Detect which cell encompasses the target text, then output its (x, y) center coordinate. 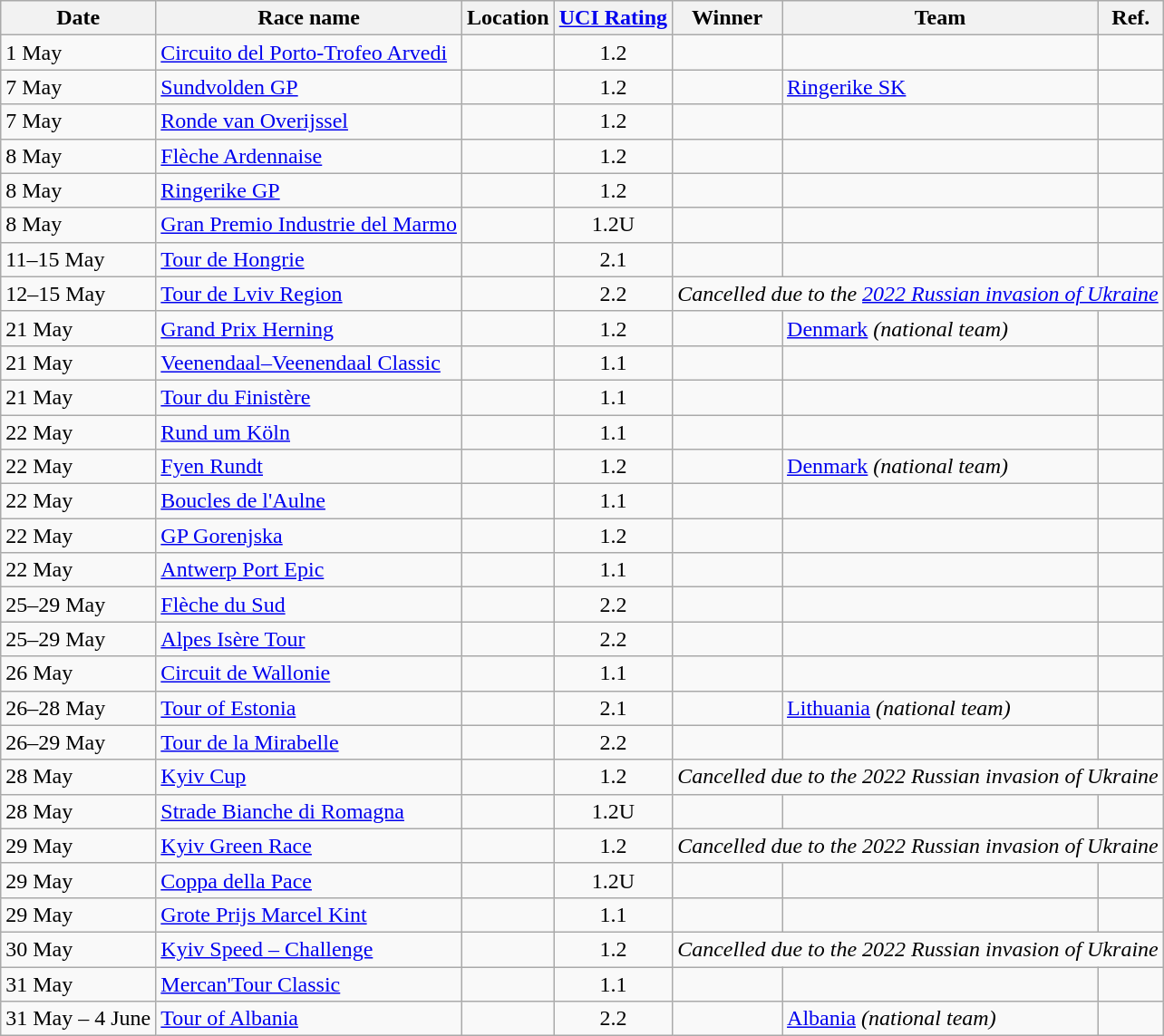
12–15 May (78, 294)
30 May (78, 949)
Kyiv Cup (309, 777)
26 May (78, 673)
Coppa della Pace (309, 880)
Rund um Köln (309, 432)
Veenendaal–Veenendaal Classic (309, 363)
Circuit de Wallonie (309, 673)
Sundvolden GP (309, 87)
Ringerike GP (309, 190)
31 May (78, 983)
Tour du Finistère (309, 397)
26–28 May (78, 708)
Mercan'Tour Classic (309, 983)
Winner (727, 18)
Tour de Lviv Region (309, 294)
GP Gorenjska (309, 536)
Albania (national team) (941, 1019)
Date (78, 18)
Strade Bianche di Romagna (309, 811)
Tour de la Mirabelle (309, 742)
Race name (309, 18)
Flèche du Sud (309, 605)
Tour of Estonia (309, 708)
1 May (78, 53)
Flèche Ardennaise (309, 156)
Team (941, 18)
Lithuania (national team) (941, 708)
Location (508, 18)
Kyiv Speed – Challenge (309, 949)
Grote Prijs Marcel Kint (309, 915)
Tour de Hongrie (309, 259)
Kyiv Green Race (309, 846)
Antwerp Port Epic (309, 570)
Ronde van Overijssel (309, 121)
Grand Prix Herning (309, 328)
11–15 May (78, 259)
Fyen Rundt (309, 467)
31 May – 4 June (78, 1019)
Tour of Albania (309, 1019)
Ringerike SK (941, 87)
Ref. (1130, 18)
Gran Premio Industrie del Marmo (309, 225)
Circuito del Porto-Trofeo Arvedi (309, 53)
Boucles de l'Aulne (309, 501)
UCI Rating (613, 18)
Alpes Isère Tour (309, 639)
26–29 May (78, 742)
